Return (x, y) of the center of cell containing provided text 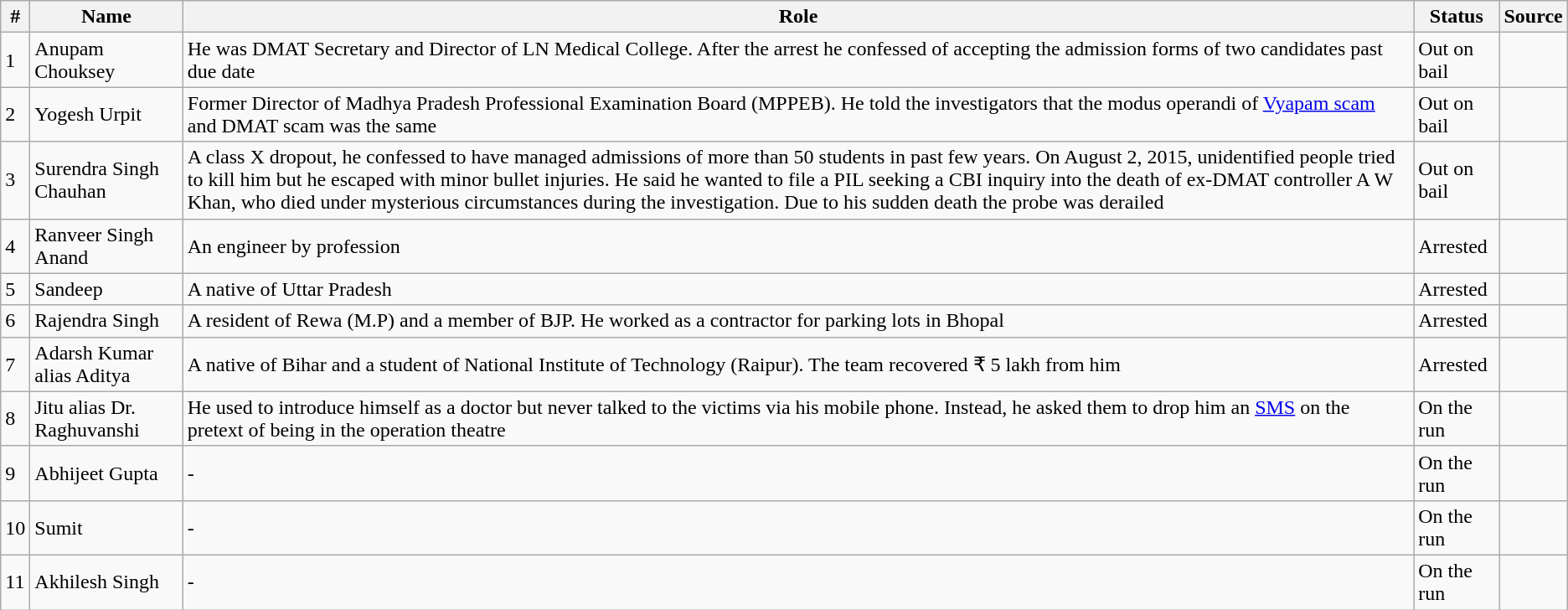
8 (15, 419)
Anupam Chouksey (106, 60)
Sumit (106, 528)
# (15, 17)
Abhijeet Gupta (106, 473)
1 (15, 60)
Ranveer Singh Anand (106, 246)
3 (15, 180)
Yogesh Urpit (106, 114)
An engineer by profession (797, 246)
6 (15, 321)
9 (15, 473)
Name (106, 17)
Source (1533, 17)
Role (797, 17)
Jitu alias Dr. Raghuvanshi (106, 419)
Sandeep (106, 289)
10 (15, 528)
7 (15, 364)
5 (15, 289)
Surendra Singh Chauhan (106, 180)
A native of Bihar and a student of National Institute of Technology (Raipur). The team recovered ₹ 5 lakh from him (797, 364)
Adarsh Kumar alias Aditya (106, 364)
Akhilesh Singh (106, 582)
4 (15, 246)
A resident of Rewa (M.P) and a member of BJP. He worked as a contractor for parking lots in Bhopal (797, 321)
11 (15, 582)
Rajendra Singh (106, 321)
A native of Uttar Pradesh (797, 289)
2 (15, 114)
Status (1457, 17)
